Pinpoint the cell where the given text exists, returning its (x, y) midpoint coordinate. 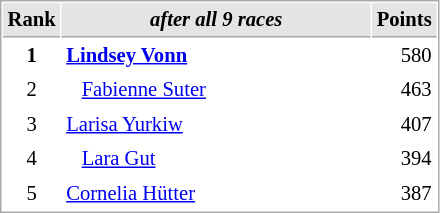
Larisa Yurkiw (216, 124)
Fabienne Suter (216, 90)
407 (404, 124)
Cornelia Hütter (216, 194)
Lara Gut (216, 158)
394 (404, 158)
Points (404, 20)
Lindsey Vonn (216, 56)
Rank (32, 20)
after all 9 races (216, 20)
387 (404, 194)
580 (404, 56)
3 (32, 124)
2 (32, 90)
463 (404, 90)
4 (32, 158)
5 (32, 194)
1 (32, 56)
